Pinpoint the cell where the given text exists, returning its [x, y] midpoint coordinate. 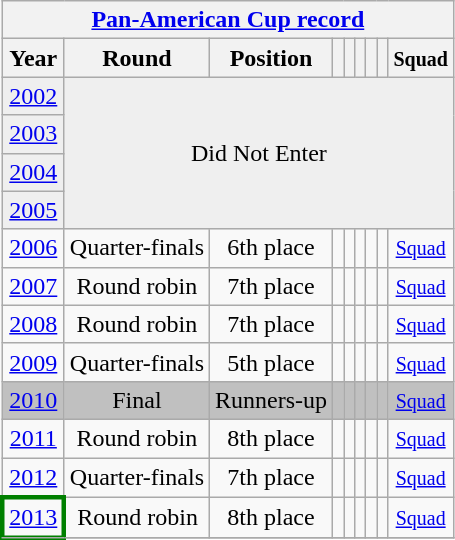
Runners-up [272, 400]
2008 [33, 324]
Position [272, 58]
2005 [33, 210]
6th place [272, 248]
Final [136, 400]
Pan-American Cup record [228, 20]
2009 [33, 362]
2002 [33, 96]
2010 [33, 400]
Year [33, 58]
2004 [33, 172]
2007 [33, 286]
2012 [33, 478]
2006 [33, 248]
2011 [33, 438]
5th place [272, 362]
2003 [33, 134]
Did Not Enter [258, 153]
Round [136, 58]
2013 [33, 518]
